Pinpoint the cell where the given text exists, returning its [x, y] midpoint coordinate. 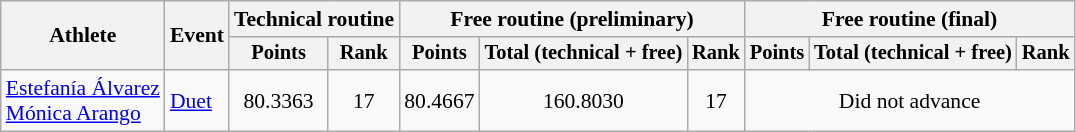
Free routine (final) [910, 19]
Duet [197, 100]
Event [197, 36]
160.8030 [584, 100]
Technical routine [314, 19]
Estefanía ÁlvarezMónica Arango [83, 100]
Did not advance [910, 100]
80.3363 [278, 100]
80.4667 [439, 100]
Athlete [83, 36]
Free routine (preliminary) [572, 19]
